From the cell containing the given text, extract its center point as (X, Y) coordinate. 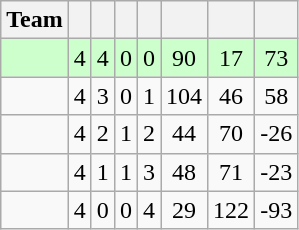
90 (184, 58)
29 (184, 210)
48 (184, 172)
73 (276, 58)
-93 (276, 210)
-26 (276, 134)
46 (232, 96)
58 (276, 96)
71 (232, 172)
44 (184, 134)
-23 (276, 172)
104 (184, 96)
Team (35, 20)
17 (232, 58)
70 (232, 134)
122 (232, 210)
